Return the (X, Y) coordinate for the center point of the cell that contains the specified text.  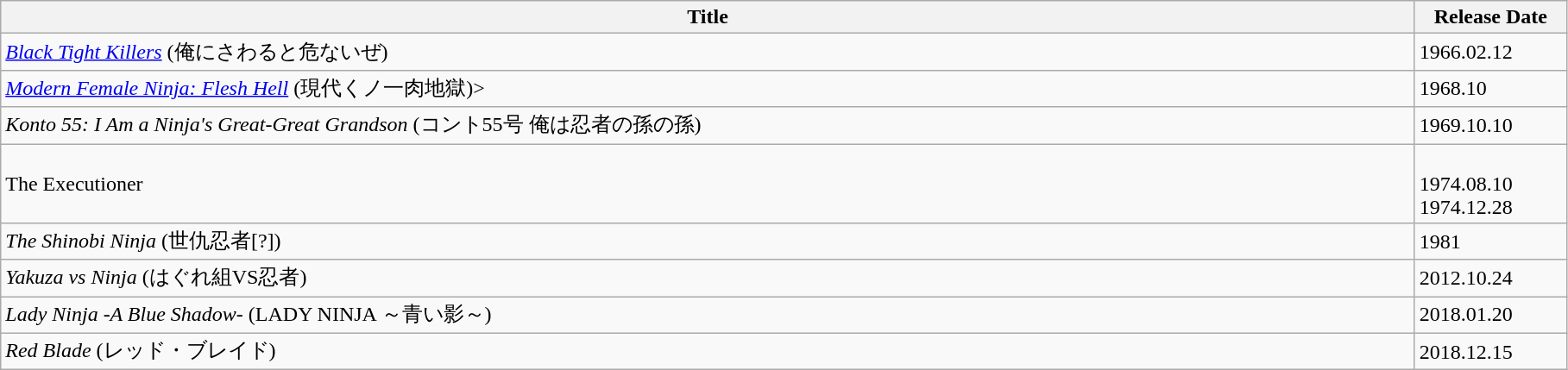
Red Blade (レッド・ブレイド) (708, 352)
1968.10 (1490, 88)
Lady Ninja -A Blue Shadow- (LADY NINJA ～青い影～) (708, 316)
1981 (1490, 241)
1974.08.101974.12.28 (1490, 183)
2018.01.20 (1490, 316)
1966.02.12 (1490, 52)
1969.10.10 (1490, 126)
Title (708, 17)
Release Date (1490, 17)
The Shinobi Ninja (世仇忍者[?]) (708, 241)
2018.12.15 (1490, 352)
Modern Female Ninja: Flesh Hell (現代くノ一肉地獄)> (708, 88)
Konto 55: I Am a Ninja's Great-Great Grandson (コント55号 俺は忍者の孫の孫) (708, 126)
The Executioner (708, 183)
Yakuza vs Ninja (はぐれ組VS忍者) (708, 278)
2012.10.24 (1490, 278)
Black Tight Killers (俺にさわると危ないぜ) (708, 52)
